For the text-containing cell, return its midpoint in (x, y) coordinate format. 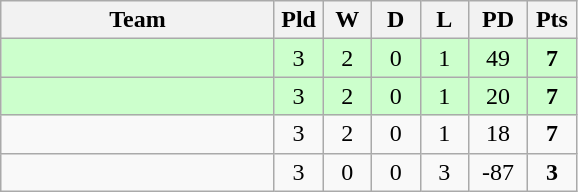
L (444, 20)
20 (498, 96)
Pts (552, 20)
18 (498, 134)
D (396, 20)
-87 (498, 172)
Team (138, 20)
49 (498, 58)
Pld (298, 20)
PD (498, 20)
W (348, 20)
